Identify which cell holds the provided text, then report its [X, Y] central coordinate. 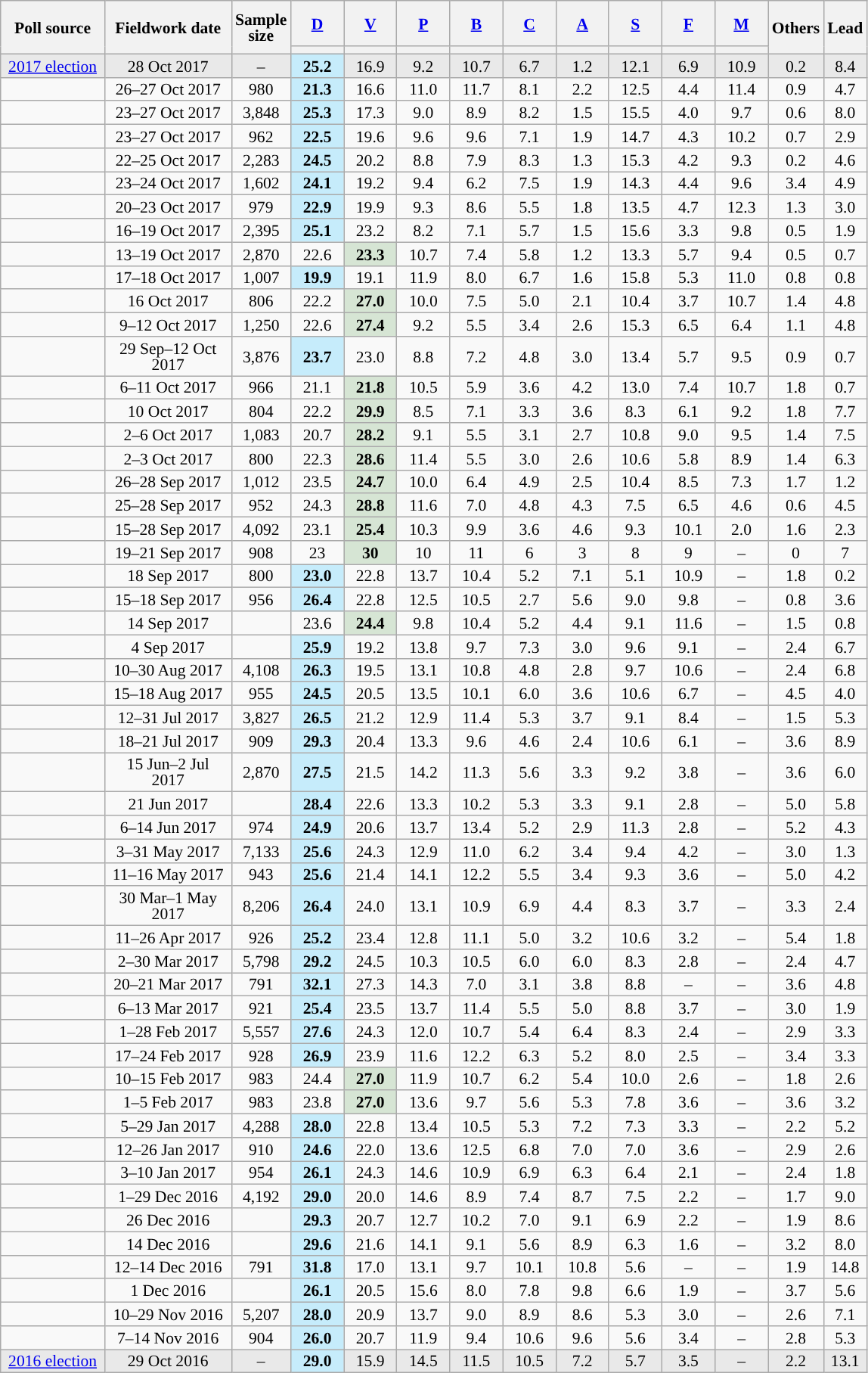
6–14 Jun 2017 [168, 828]
11–16 May 2017 [168, 874]
28 Oct 2017 [168, 65]
15.9 [370, 1362]
24.9 [317, 828]
14.8 [845, 1266]
943 [261, 874]
19.1 [370, 277]
17.0 [370, 1266]
26.3 [317, 670]
D [317, 23]
952 [261, 505]
11.7 [476, 89]
955 [261, 694]
8.1 [529, 89]
2–3 Oct 2017 [168, 458]
1,083 [261, 434]
23.2 [370, 230]
966 [261, 387]
12.3 [741, 207]
19.6 [370, 136]
6 [529, 552]
15.5 [635, 113]
979 [261, 207]
12.7 [423, 1219]
28.4 [317, 803]
2017 election [53, 65]
25.1 [317, 230]
3,876 [261, 356]
974 [261, 828]
7.7 [845, 412]
25–28 Sep 2017 [168, 505]
1.1 [796, 325]
21 Jun 2017 [168, 803]
12–26 Jan 2017 [168, 1150]
5–29 Jan 2017 [168, 1126]
956 [261, 599]
15 Jun–2 Jul 2017 [168, 772]
908 [261, 552]
27.5 [317, 772]
12–14 Dec 2016 [168, 1266]
21.8 [370, 387]
22.9 [317, 207]
26–28 Sep 2017 [168, 481]
21.4 [370, 874]
1–29 Dec 2016 [168, 1197]
23.8 [317, 1103]
14.2 [423, 772]
29 Sep–12 Oct 2017 [168, 356]
29.6 [317, 1244]
9 [688, 552]
26.0 [317, 1337]
12.0 [423, 1032]
15–28 Sep 2017 [168, 530]
7–14 Nov 2016 [168, 1337]
23.1 [317, 530]
B [476, 23]
806 [261, 301]
10 Oct 2017 [168, 412]
21.3 [317, 89]
Poll source [53, 27]
24.0 [370, 906]
15–18 Aug 2017 [168, 694]
928 [261, 1055]
4,288 [261, 1126]
3,827 [261, 717]
30 Mar–1 May 2017 [168, 906]
1 Dec 2016 [168, 1291]
28.6 [370, 458]
V [370, 23]
F [688, 23]
3–31 May 2017 [168, 850]
804 [261, 412]
16.9 [370, 65]
1–28 Feb 2017 [168, 1032]
10 [423, 552]
6–13 Mar 2017 [168, 1008]
3,848 [261, 113]
3.5 [688, 1362]
7,133 [261, 850]
26.9 [317, 1055]
6–11 Oct 2017 [168, 387]
8.7 [582, 1197]
8,206 [261, 906]
C [529, 23]
12.1 [635, 65]
10–15 Feb 2017 [168, 1079]
2,283 [261, 160]
20–23 Oct 2017 [168, 207]
26–27 Oct 2017 [168, 89]
23.4 [370, 938]
A [582, 23]
21.6 [370, 1244]
20.4 [370, 741]
12.8 [423, 938]
10–29 Nov 2016 [168, 1315]
14 Dec 2016 [168, 1244]
16.6 [370, 89]
24.6 [317, 1150]
15.8 [635, 277]
16–19 Oct 2017 [168, 230]
962 [261, 136]
5,557 [261, 1032]
9.9 [476, 530]
P [423, 23]
21.5 [370, 772]
13.0 [635, 387]
3 [582, 552]
13–19 Oct 2017 [168, 254]
23 [317, 552]
9–12 Oct 2017 [168, 325]
S [635, 23]
20.9 [370, 1315]
921 [261, 1008]
23.9 [370, 1055]
0 [796, 552]
23.7 [317, 356]
22.5 [317, 136]
2.0 [741, 530]
909 [261, 741]
29.9 [370, 412]
29.2 [317, 961]
25.9 [317, 646]
1,012 [261, 481]
1,250 [261, 325]
8 [635, 552]
980 [261, 89]
19–21 Sep 2017 [168, 552]
2016 election [53, 1362]
17–18 Oct 2017 [168, 277]
14.7 [635, 136]
Samplesize [261, 27]
22.0 [370, 1150]
2.3 [845, 530]
19.5 [370, 670]
5,798 [261, 961]
2–30 Mar 2017 [168, 961]
21.1 [317, 387]
18–21 Jul 2017 [168, 741]
M [741, 23]
13.8 [423, 646]
17.3 [370, 113]
25.3 [317, 113]
10–30 Aug 2017 [168, 670]
28.2 [370, 434]
5.1 [635, 576]
2–6 Oct 2017 [168, 434]
910 [261, 1150]
5.9 [476, 387]
11.1 [476, 938]
14.5 [423, 1362]
904 [261, 1337]
16 Oct 2017 [168, 301]
4,108 [261, 670]
5,207 [261, 1315]
18 Sep 2017 [168, 576]
23.3 [370, 254]
20.2 [370, 160]
4,092 [261, 530]
Lead [845, 27]
27.3 [370, 985]
954 [261, 1173]
1,007 [261, 277]
32.1 [317, 985]
21.2 [370, 717]
6.6 [635, 1291]
20.6 [370, 828]
22–25 Oct 2017 [168, 160]
30 [370, 552]
22.3 [317, 458]
4,192 [261, 1197]
Others [796, 27]
17–24 Feb 2017 [168, 1055]
23–24 Oct 2017 [168, 183]
24.1 [317, 183]
7.9 [476, 160]
2,395 [261, 230]
3–10 Jan 2017 [168, 1173]
1–5 Feb 2017 [168, 1103]
11.5 [476, 1362]
7 [845, 552]
27.6 [317, 1032]
23.6 [317, 623]
11 [476, 552]
4 Sep 2017 [168, 646]
15–18 Sep 2017 [168, 599]
11–26 Apr 2017 [168, 938]
Fieldwork date [168, 27]
926 [261, 938]
29 Oct 2016 [168, 1362]
26 Dec 2016 [168, 1219]
31.8 [317, 1266]
14 Sep 2017 [168, 623]
20–21 Mar 2017 [168, 985]
1,602 [261, 183]
12–31 Jul 2017 [168, 717]
20.0 [370, 1197]
24.7 [370, 481]
28.8 [370, 505]
27.4 [370, 325]
26.5 [317, 717]
